Locate the cell with the specified text and output its [x, y] center coordinate. 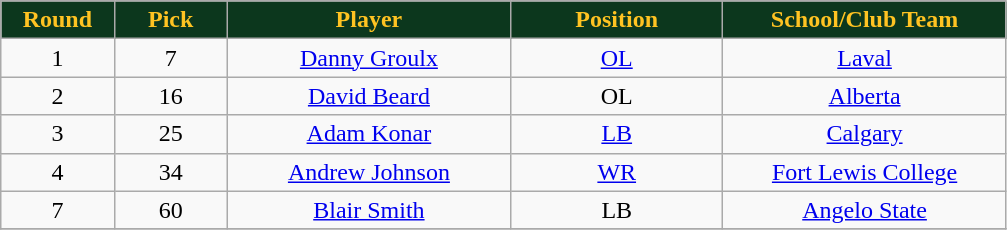
Danny Groulx [368, 58]
Blair Smith [368, 210]
Round [58, 20]
Angelo State [864, 210]
16 [170, 96]
Pick [170, 20]
Andrew Johnson [368, 172]
3 [58, 134]
Alberta [864, 96]
1 [58, 58]
Laval [864, 58]
25 [170, 134]
School/Club Team [864, 20]
David Beard [368, 96]
34 [170, 172]
Player [368, 20]
60 [170, 210]
Fort Lewis College [864, 172]
4 [58, 172]
Adam Konar [368, 134]
Position [617, 20]
Calgary [864, 134]
WR [617, 172]
2 [58, 96]
